Find where the given text appears and provide that cell's center as [X, Y] coordinate. 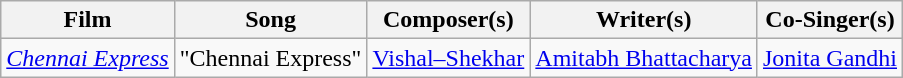
Amitabh Bhattacharya [644, 58]
Composer(s) [448, 20]
Vishal–Shekhar [448, 58]
Co-Singer(s) [830, 20]
Writer(s) [644, 20]
Song [270, 20]
"Chennai Express" [270, 58]
Jonita Gandhi [830, 58]
Chennai Express [88, 58]
Film [88, 20]
